For the text-containing cell, return its midpoint in [x, y] coordinate format. 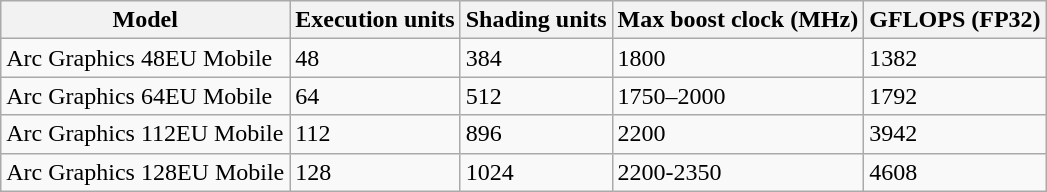
Shading units [536, 20]
128 [375, 172]
1800 [738, 58]
64 [375, 96]
1024 [536, 172]
1382 [955, 58]
Max boost clock (MHz) [738, 20]
Arc Graphics 112EU Mobile [146, 134]
Arc Graphics 128EU Mobile [146, 172]
2200 [738, 134]
112 [375, 134]
512 [536, 96]
Arc Graphics 48EU Mobile [146, 58]
Arc Graphics 64EU Mobile [146, 96]
Model [146, 20]
GFLOPS (FP32) [955, 20]
Execution units [375, 20]
4608 [955, 172]
384 [536, 58]
1792 [955, 96]
48 [375, 58]
3942 [955, 134]
896 [536, 134]
2200-2350 [738, 172]
1750–2000 [738, 96]
